From the cell containing the given text, extract its center point as [x, y] coordinate. 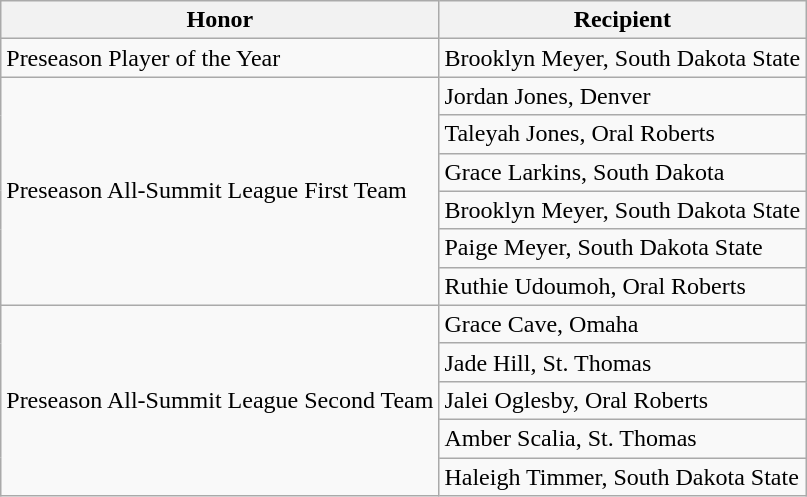
Jalei Oglesby, Oral Roberts [622, 400]
Ruthie Udoumoh, Oral Roberts [622, 286]
Taleyah Jones, Oral Roberts [622, 134]
Grace Cave, Omaha [622, 324]
Recipient [622, 20]
Amber Scalia, St. Thomas [622, 438]
Jade Hill, St. Thomas [622, 362]
Haleigh Timmer, South Dakota State [622, 477]
Preseason All-Summit League First Team [220, 191]
Jordan Jones, Denver [622, 96]
Preseason All-Summit League Second Team [220, 400]
Honor [220, 20]
Grace Larkins, South Dakota [622, 172]
Paige Meyer, South Dakota State [622, 248]
Preseason Player of the Year [220, 58]
